Pinpoint the cell where the given text exists, returning its (X, Y) midpoint coordinate. 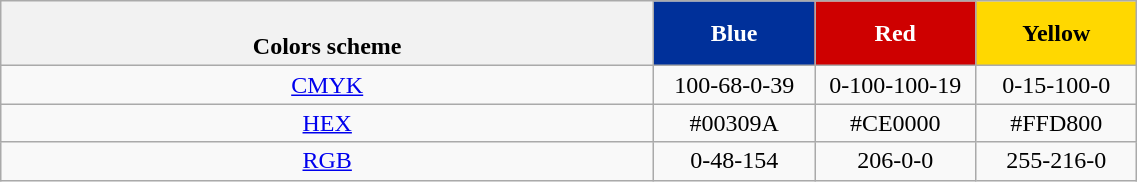
HEX (328, 123)
0-15-100-0 (1056, 85)
255-216-0 (1056, 161)
206-0-0 (896, 161)
#FFD800 (1056, 123)
0-48-154 (734, 161)
Blue (734, 34)
Colors scheme (328, 34)
Yellow (1056, 34)
CMYK (328, 85)
#00309A (734, 123)
Red (896, 34)
100-68-0-39 (734, 85)
0-100-100-19 (896, 85)
RGB (328, 161)
#CE0000 (896, 123)
